Extract the [X, Y] coordinate from the center of the cell holding the provided text.  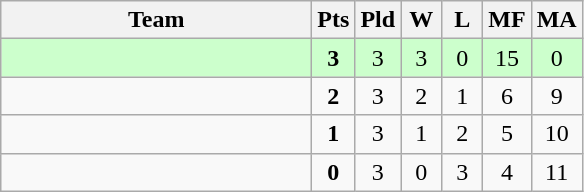
6 [507, 96]
MF [507, 20]
Team [156, 20]
4 [507, 172]
L [462, 20]
W [422, 20]
10 [556, 134]
Pts [334, 20]
5 [507, 134]
11 [556, 172]
MA [556, 20]
Pld [378, 20]
15 [507, 58]
9 [556, 96]
